Determine the [X, Y] coordinate at the center of the cell enclosing the given text.  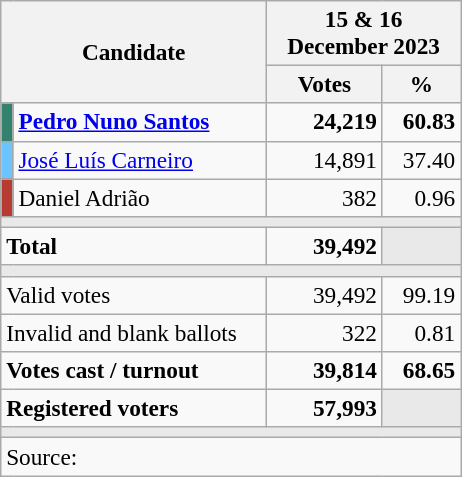
Candidate [134, 52]
Invalid and blank ballots [134, 332]
39,814 [325, 370]
60.83 [421, 122]
37.40 [421, 160]
Votes cast / turnout [134, 370]
% [421, 84]
Registered voters [134, 408]
José Luís Carneiro [140, 160]
Pedro Nuno Santos [140, 122]
68.65 [421, 370]
0.81 [421, 332]
382 [325, 197]
Source: [231, 456]
Daniel Adrião [140, 197]
0.96 [421, 197]
322 [325, 332]
14,891 [325, 160]
Votes [325, 84]
57,993 [325, 408]
Valid votes [134, 295]
99.19 [421, 295]
24,219 [325, 122]
Total [134, 246]
15 & 16 December 2023 [364, 32]
